Determine the (x, y) coordinate at the center of the cell enclosing the given text.  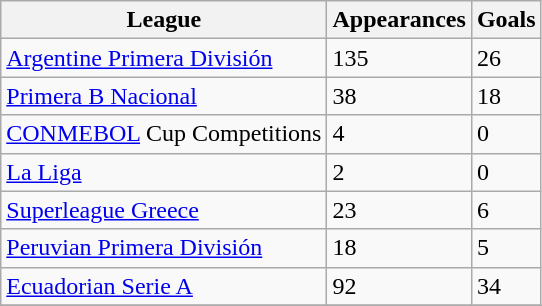
Primera B Nacional (164, 96)
CONMEBOL Cup Competitions (164, 134)
26 (506, 58)
Goals (506, 20)
38 (399, 96)
Argentine Primera División (164, 58)
92 (399, 286)
23 (399, 210)
5 (506, 248)
Appearances (399, 20)
La Liga (164, 172)
2 (399, 172)
34 (506, 286)
6 (506, 210)
League (164, 20)
Ecuadorian Serie A (164, 286)
Superleague Greece (164, 210)
135 (399, 58)
Peruvian Primera División (164, 248)
4 (399, 134)
